Extract the [x, y] coordinate from the center of the cell holding the provided text.  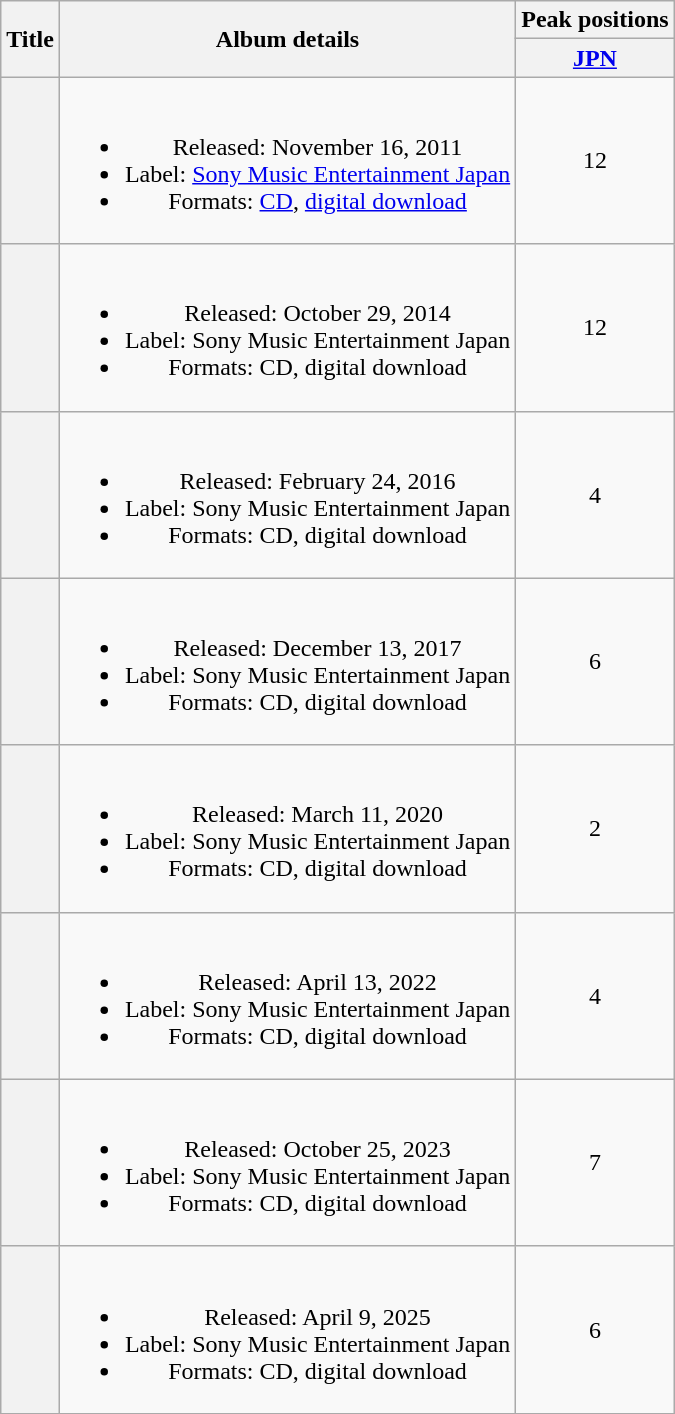
Released: April 9, 2025Label: Sony Music Entertainment JapanFormats: CD, digital download [287, 1330]
Released: March 11, 2020Label: Sony Music Entertainment JapanFormats: CD, digital download [287, 828]
Released: December 13, 2017Label: Sony Music Entertainment JapanFormats: CD, digital download [287, 662]
Peak positions [595, 20]
Released: February 24, 2016Label: Sony Music Entertainment JapanFormats: CD, digital download [287, 494]
Released: October 29, 2014Label: Sony Music Entertainment JapanFormats: CD, digital download [287, 328]
Title [30, 39]
Released: November 16, 2011Label: Sony Music Entertainment JapanFormats: CD, digital download [287, 160]
7 [595, 1162]
Released: October 25, 2023Label: Sony Music Entertainment JapanFormats: CD, digital download [287, 1162]
2 [595, 828]
JPN [595, 58]
Released: April 13, 2022Label: Sony Music Entertainment JapanFormats: CD, digital download [287, 996]
Album details [287, 39]
